For the text-containing cell, return its midpoint in (x, y) coordinate format. 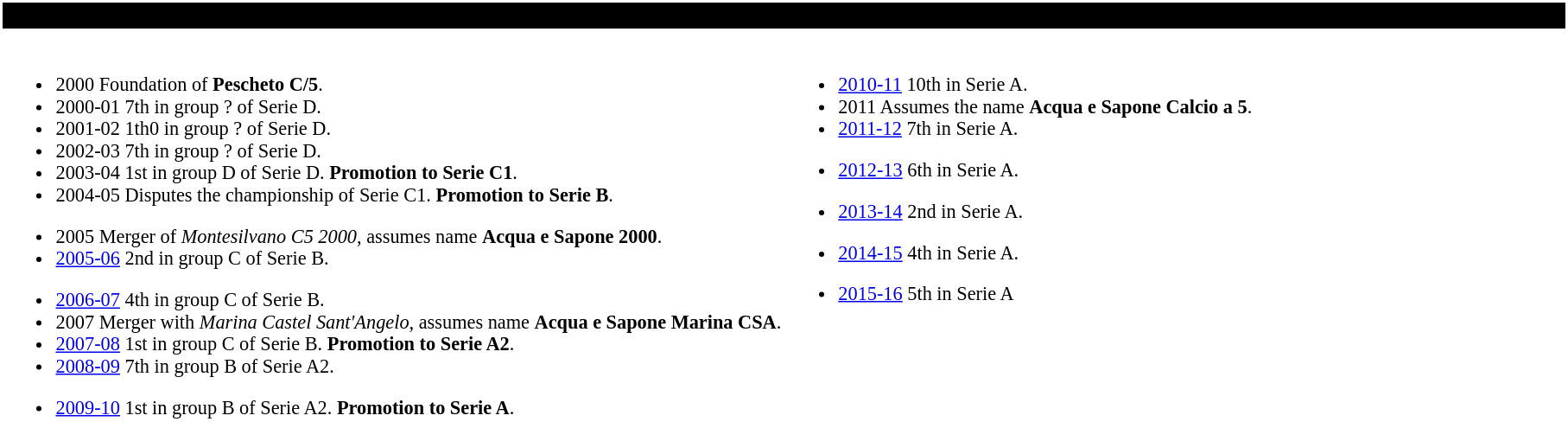
Chronology of Acqua e Sapone Calcio a 5 (784, 16)
